Return the [x, y] coordinate for the center point of the cell that contains the specified text.  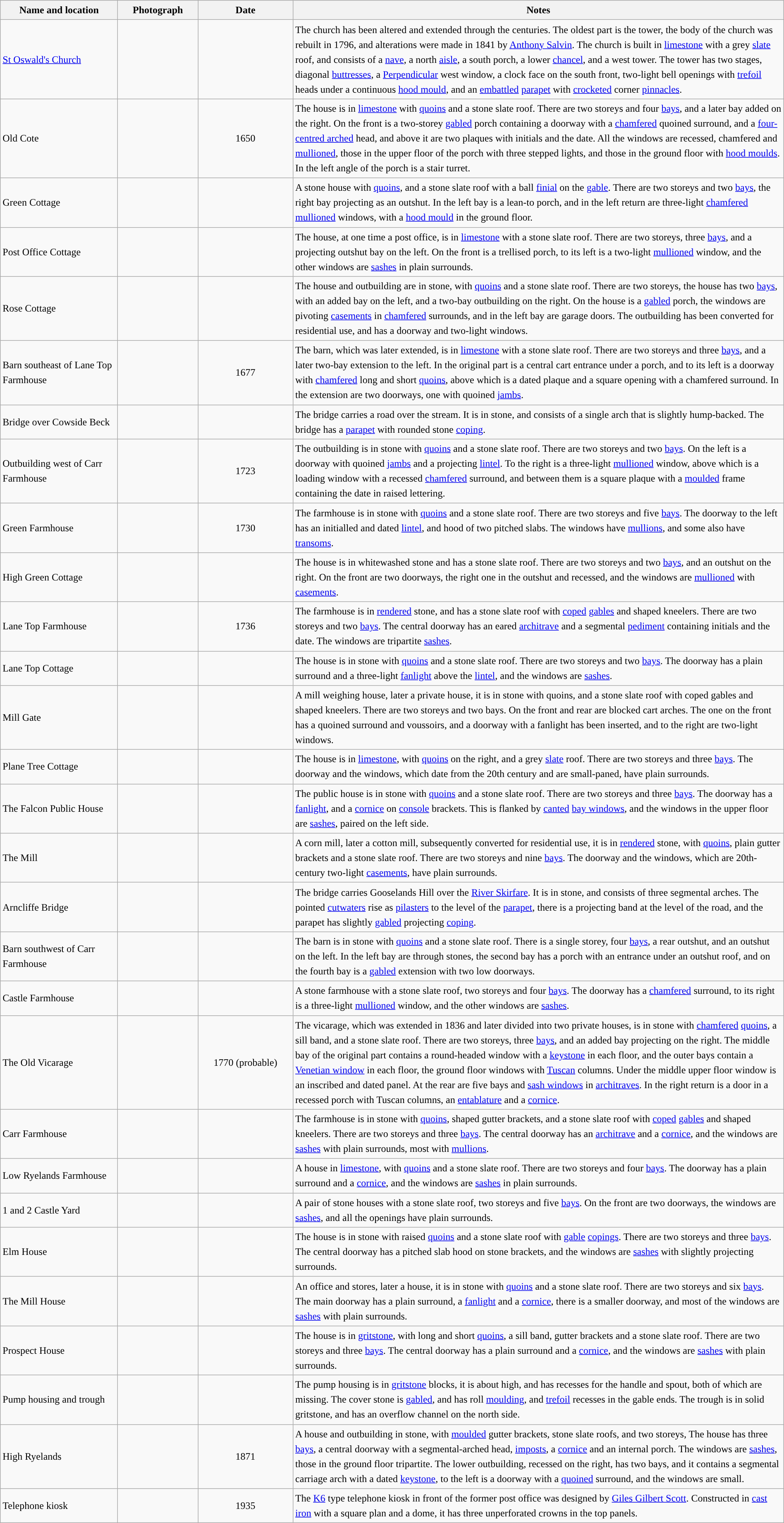
The Mill House [59, 1301]
Plane Tree Cottage [59, 767]
Elm House [59, 1252]
Date [246, 10]
St Oswald's Church [59, 60]
Arncliffe Bridge [59, 907]
1770 (probable) [246, 1063]
1730 [246, 528]
Castle Farmhouse [59, 998]
High Ryelands [59, 1456]
Name and location [59, 10]
1723 [246, 471]
Pump housing and trough [59, 1399]
Barn southwest of Carr Farmhouse [59, 957]
Lane Top Farmhouse [59, 626]
Barn southeast of Lane Top Farmhouse [59, 372]
1736 [246, 626]
Green Farmhouse [59, 528]
Lane Top Cottage [59, 669]
1677 [246, 372]
The Mill [59, 858]
Green Cottage [59, 203]
Mill Gate [59, 717]
Rose Cottage [59, 309]
Bridge over Cowside Beck [59, 422]
1 and 2 Castle Yard [59, 1210]
High Green Cottage [59, 577]
The Old Vicarage [59, 1063]
Telephone kiosk [59, 1506]
Post Office Cottage [59, 252]
The Falcon Public House [59, 808]
1650 [246, 138]
Outbuilding west of Carr Farmhouse [59, 471]
Notes [538, 10]
Low Ryelands Farmhouse [59, 1176]
Old Cote [59, 138]
1871 [246, 1456]
Photograph [158, 10]
Carr Farmhouse [59, 1134]
1935 [246, 1506]
Prospect House [59, 1350]
